Detect which cell encompasses the target text, then output its (X, Y) center coordinate. 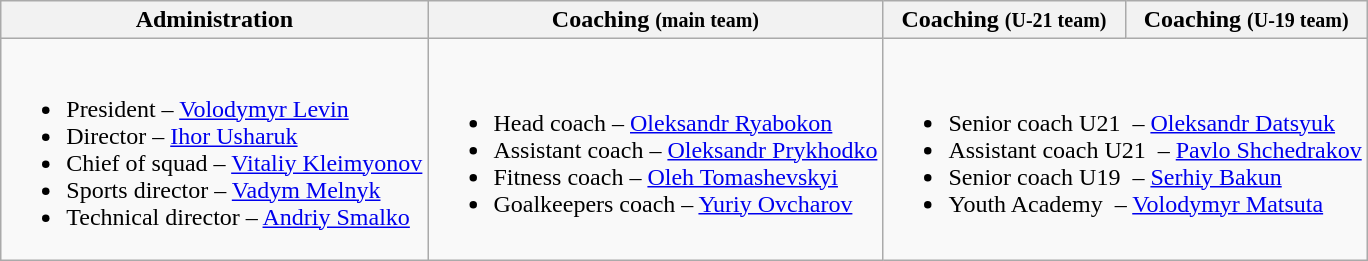
Coaching (U-19 team) (1246, 20)
President – Volodymyr LevinDirector – Ihor UsharukChief of squad – Vitaliy KleimyonovSports director – Vadym MelnykTechnical director – Andriy Smalko (214, 150)
Administration (214, 20)
Senior coach U21 – Oleksandr DatsyukAssistant coach U21 – Pavlo ShchedrakovSenior coach U19 – Serhiy BakunYouth Academy – Volodymyr Matsuta (1125, 150)
Coaching (main team) (656, 20)
Coaching (U-21 team) (1004, 20)
Head coach – Oleksandr RyabokonAssistant coach – Oleksandr PrykhodkoFitness coach – Oleh TomashevskyiGoalkeepers coach – Yuriy Ovcharov (656, 150)
